Pinpoint the cell where the given text exists, returning its [X, Y] midpoint coordinate. 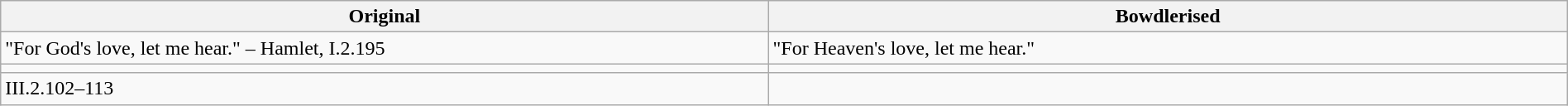
Bowdlerised [1168, 17]
III.2.102–113 [385, 89]
"For Heaven's love, let me hear." [1168, 48]
"For God's love, let me hear." – Hamlet, I.2.195 [385, 48]
Original [385, 17]
